Detect which cell encompasses the target text, then output its [x, y] center coordinate. 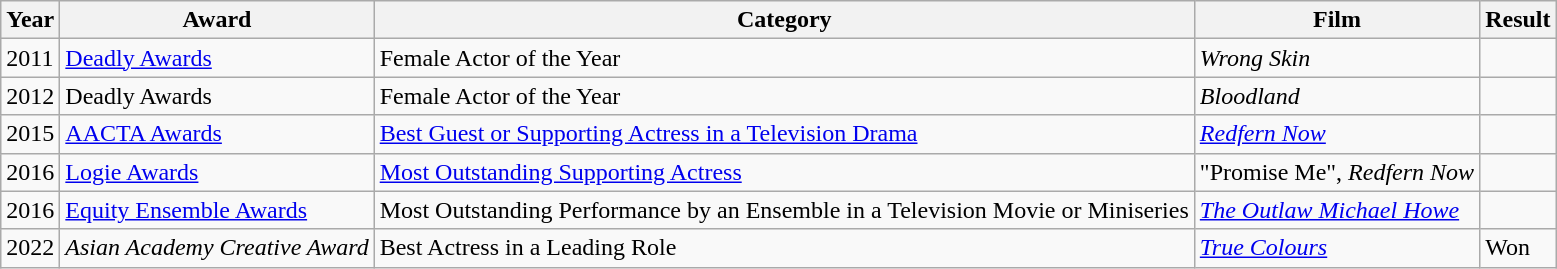
The Outlaw Michael Howe [1336, 210]
Equity Ensemble Awards [217, 210]
2022 [30, 248]
Wrong Skin [1336, 58]
Most Outstanding Supporting Actress [784, 172]
Won [1518, 248]
2012 [30, 96]
Best Actress in a Leading Role [784, 248]
Result [1518, 20]
Asian Academy Creative Award [217, 248]
2015 [30, 134]
Redfern Now [1336, 134]
Most Outstanding Performance by an Ensemble in a Television Movie or Miniseries [784, 210]
2011 [30, 58]
Year [30, 20]
Best Guest or Supporting Actress in a Television Drama [784, 134]
Logie Awards [217, 172]
AACTA Awards [217, 134]
Category [784, 20]
Award [217, 20]
Film [1336, 20]
Bloodland [1336, 96]
"Promise Me", Redfern Now [1336, 172]
True Colours [1336, 248]
